Scan for the cell matching the given text and deliver its (x, y) coordinate at center. 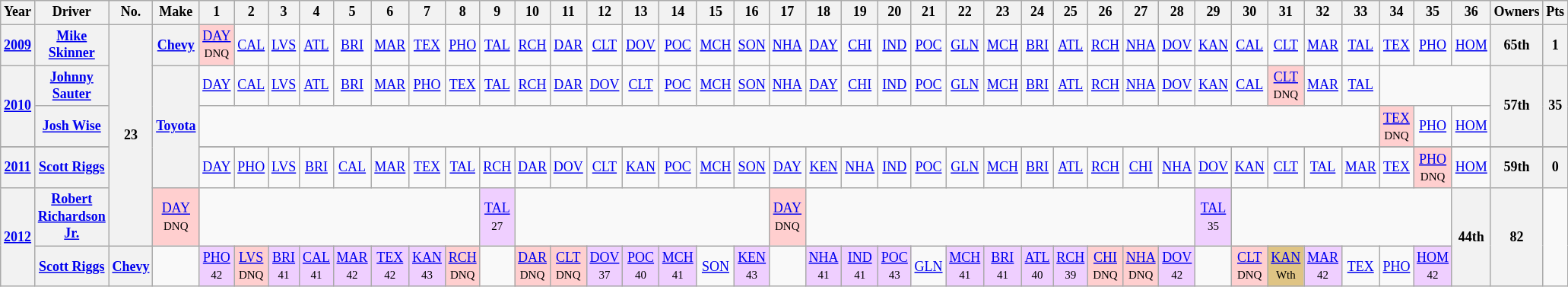
19 (860, 12)
2009 (18, 45)
KEN43 (752, 266)
PHO42 (217, 266)
2010 (18, 107)
16 (752, 12)
57th (1516, 107)
Mike Skinner (71, 45)
5 (352, 12)
Robert Richardson Jr. (71, 217)
DARDNQ (532, 266)
DOV42 (1177, 266)
Josh Wise (71, 126)
17 (787, 12)
2 (251, 12)
21 (928, 12)
Toyota (176, 126)
59th (1516, 167)
KAN43 (427, 266)
20 (894, 12)
TAL35 (1214, 217)
27 (1141, 12)
31 (1286, 12)
KEN (824, 167)
33 (1360, 12)
Johnny Sauter (71, 86)
8 (462, 12)
18 (824, 12)
34 (1396, 12)
11 (568, 12)
3 (284, 12)
82 (1516, 238)
NHADNQ (1141, 266)
24 (1037, 12)
25 (1071, 12)
4 (316, 12)
9 (497, 12)
13 (641, 12)
44th (1471, 238)
RCHDNQ (462, 266)
No. (131, 12)
10 (532, 12)
2012 (18, 238)
30 (1249, 12)
7 (427, 12)
0 (1556, 167)
LVSDNQ (251, 266)
29 (1214, 12)
22 (965, 12)
CAL41 (316, 266)
14 (678, 12)
HOM42 (1433, 266)
TEXDNQ (1396, 126)
TEX42 (390, 266)
ATL40 (1037, 266)
NHA41 (824, 266)
65th (1516, 45)
Pts (1556, 12)
POC40 (641, 266)
Year (18, 12)
Driver (71, 12)
Owners (1516, 12)
26 (1106, 12)
2011 (18, 167)
DOV37 (605, 266)
12 (605, 12)
POC43 (894, 266)
6 (390, 12)
IND41 (860, 266)
Make (176, 12)
36 (1471, 12)
CHIDNQ (1106, 266)
PHODNQ (1433, 167)
KANWth (1286, 266)
28 (1177, 12)
TAL27 (497, 217)
32 (1323, 12)
15 (716, 12)
RCH39 (1071, 266)
